Search for the cell housing the specified text and yield its (X, Y) center coordinate. 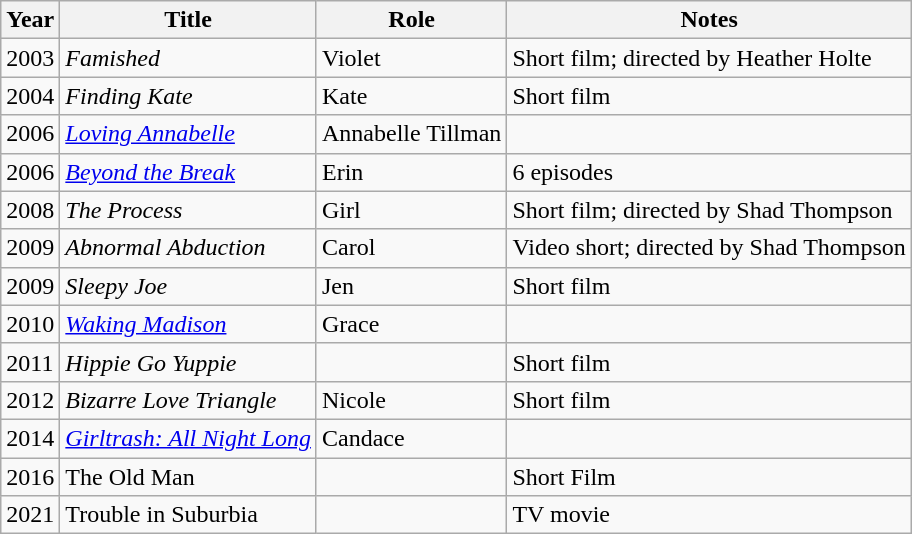
Candace (411, 438)
2010 (30, 324)
2004 (30, 96)
Short film; directed by Heather Holte (709, 58)
Waking Madison (188, 324)
Violet (411, 58)
Sleepy Joe (188, 286)
Famished (188, 58)
2014 (30, 438)
Trouble in Suburbia (188, 515)
Grace (411, 324)
2003 (30, 58)
2011 (30, 362)
Role (411, 20)
2021 (30, 515)
Video short; directed by Shad Thompson (709, 248)
2012 (30, 400)
Hippie Go Yuppie (188, 362)
Girltrash: All Night Long (188, 438)
Erin (411, 172)
Jen (411, 286)
6 episodes (709, 172)
Short Film (709, 477)
Nicole (411, 400)
Notes (709, 20)
Girl (411, 210)
Title (188, 20)
Finding Kate (188, 96)
Short film; directed by Shad Thompson (709, 210)
Kate (411, 96)
Carol (411, 248)
TV movie (709, 515)
Year (30, 20)
2016 (30, 477)
Bizarre Love Triangle (188, 400)
Beyond the Break (188, 172)
The Old Man (188, 477)
Annabelle Tillman (411, 134)
The Process (188, 210)
2008 (30, 210)
Abnormal Abduction (188, 248)
Loving Annabelle (188, 134)
